For the text-containing cell, return its midpoint in (x, y) coordinate format. 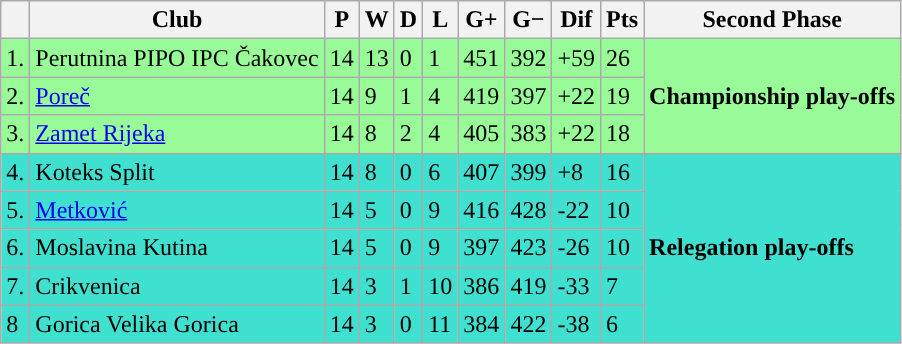
L (440, 20)
Zamet Rijeka (177, 134)
+59 (576, 58)
383 (528, 134)
416 (482, 210)
P (342, 20)
399 (528, 172)
405 (482, 134)
6. (16, 248)
451 (482, 58)
7. (16, 286)
392 (528, 58)
-33 (576, 286)
-22 (576, 210)
384 (482, 324)
3. (16, 134)
7 (622, 286)
Pts (622, 20)
Perutnina PIPO IPC Čakovec (177, 58)
19 (622, 96)
16 (622, 172)
G− (528, 20)
Crikvenica (177, 286)
Poreč (177, 96)
2. (16, 96)
Dif (576, 20)
Koteks Split (177, 172)
W (376, 20)
26 (622, 58)
Club (177, 20)
Gorica Velika Gorica (177, 324)
11 (440, 324)
+8 (576, 172)
D (408, 20)
Metković (177, 210)
Championship play-offs (772, 96)
4. (16, 172)
428 (528, 210)
Relegation play-offs (772, 248)
G+ (482, 20)
386 (482, 286)
13 (376, 58)
-38 (576, 324)
Second Phase (772, 20)
-26 (576, 248)
18 (622, 134)
423 (528, 248)
422 (528, 324)
2 (408, 134)
1. (16, 58)
5. (16, 210)
Moslavina Kutina (177, 248)
407 (482, 172)
